Find where the given text appears and provide that cell's center as [x, y] coordinate. 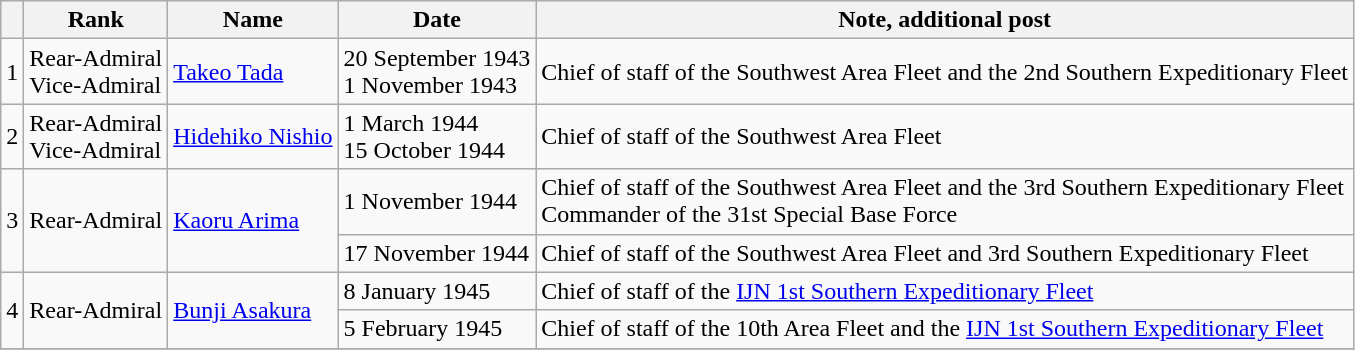
Date [437, 20]
Hidehiko Nishio [253, 136]
Note, additional post [945, 20]
Chief of staff of the Southwest Area Fleet and the 3rd Southern Expeditionary FleetCommander of the 31st Special Base Force [945, 202]
5 February 1945 [437, 329]
Bunji Asakura [253, 310]
Chief of staff of the 10th Area Fleet and the IJN 1st Southern Expeditionary Fleet [945, 329]
Chief of staff of the Southwest Area Fleet [945, 136]
Takeo Tada [253, 72]
1 March 194415 October 1944 [437, 136]
20 September 19431 November 1943 [437, 72]
3 [12, 220]
Rank [96, 20]
1 [12, 72]
Kaoru Arima [253, 220]
2 [12, 136]
8 January 1945 [437, 291]
Chief of staff of the Southwest Area Fleet and 3rd Southern Expeditionary Fleet [945, 253]
Chief of staff of the Southwest Area Fleet and the 2nd Southern Expeditionary Fleet [945, 72]
Name [253, 20]
17 November 1944 [437, 253]
1 November 1944 [437, 202]
Chief of staff of the IJN 1st Southern Expeditionary Fleet [945, 291]
4 [12, 310]
